Pinpoint the cell where the given text exists, returning its [x, y] midpoint coordinate. 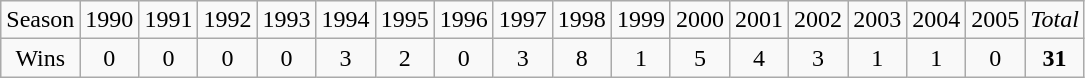
1999 [640, 20]
2003 [878, 20]
Season [40, 20]
2001 [758, 20]
2004 [936, 20]
1990 [110, 20]
2005 [996, 20]
8 [582, 58]
2000 [700, 20]
4 [758, 58]
2 [404, 58]
Wins [40, 58]
1992 [228, 20]
1996 [464, 20]
1995 [404, 20]
Total [1055, 20]
2002 [818, 20]
31 [1055, 58]
1993 [286, 20]
1994 [346, 20]
1997 [522, 20]
5 [700, 58]
1998 [582, 20]
1991 [168, 20]
